For the text-containing cell, return its midpoint in (x, y) coordinate format. 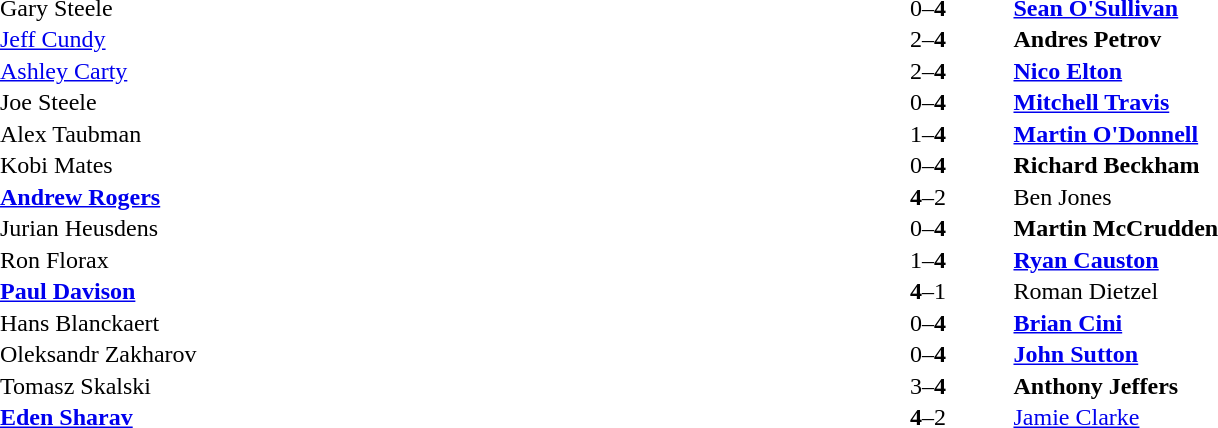
4–2 (928, 197)
4–1 (928, 291)
3–4 (928, 386)
